Locate the cell with the specified text and output its [x, y] center coordinate. 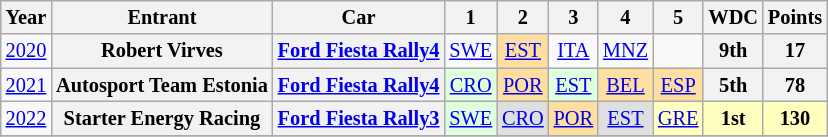
1 [470, 17]
78 [795, 85]
Car [359, 17]
130 [795, 118]
ITA [574, 51]
5th [733, 85]
17 [795, 51]
4 [626, 17]
2021 [26, 85]
3 [574, 17]
Points [795, 17]
ESP [678, 85]
Entrant [162, 17]
Year [26, 17]
5 [678, 17]
2 [523, 17]
9th [733, 51]
GRE [678, 118]
Robert Virves [162, 51]
Ford Fiesta Rally3 [359, 118]
BEL [626, 85]
1st [733, 118]
Autosport Team Estonia [162, 85]
WDC [733, 17]
Starter Energy Racing [162, 118]
MNZ [626, 51]
2022 [26, 118]
2020 [26, 51]
